From the cell containing the given text, extract its center point as [X, Y] coordinate. 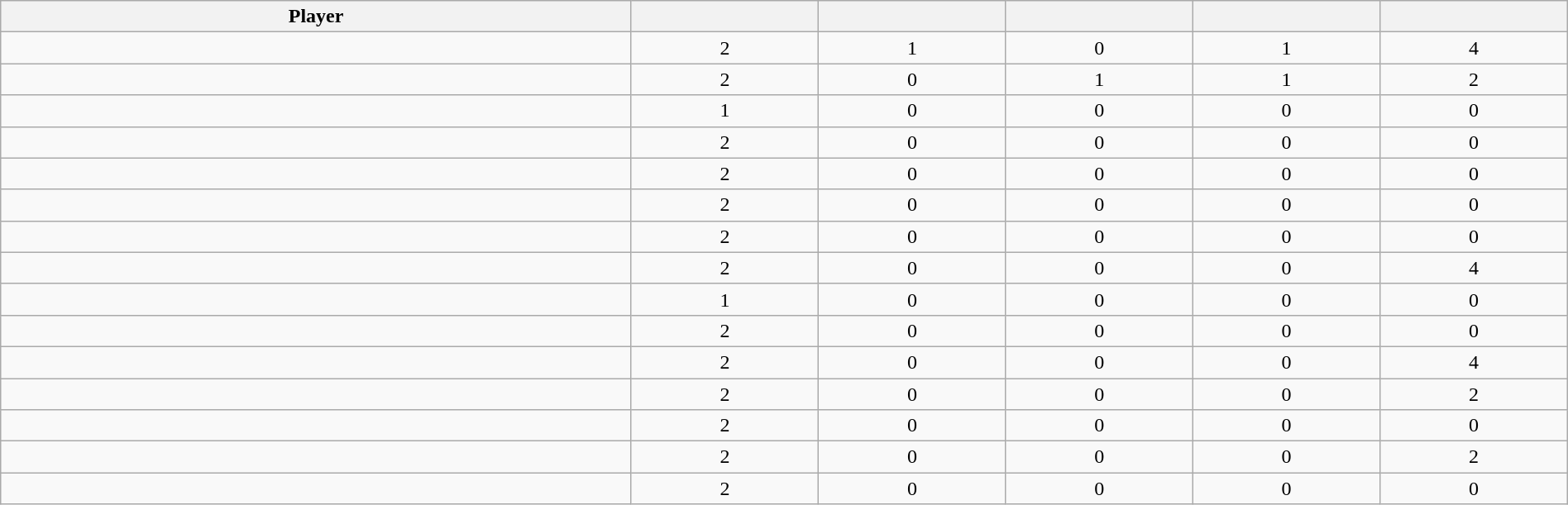
Player [316, 17]
